Scan for the cell matching the given text and deliver its [x, y] coordinate at center. 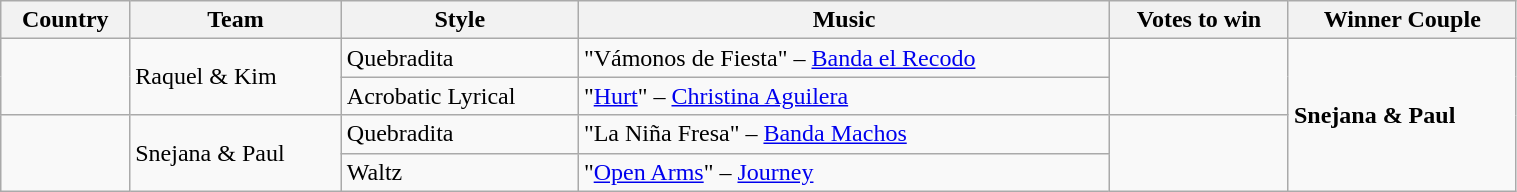
Acrobatic Lyrical [460, 96]
"Open Arms" – Journey [844, 172]
Country [66, 20]
"Hurt" – Christina Aguilera [844, 96]
Style [460, 20]
Waltz [460, 172]
Music [844, 20]
Team [236, 20]
Winner Couple [1402, 20]
"Vámonos de Fiesta" – Banda el Recodo [844, 58]
"La Niña Fresa" – Banda Machos [844, 134]
Votes to win [1200, 20]
Raquel & Kim [236, 77]
